From the cell containing the given text, extract its center point as [X, Y] coordinate. 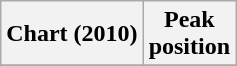
Chart (2010) [72, 34]
Peakposition [189, 34]
